For the text-containing cell, return its midpoint in (x, y) coordinate format. 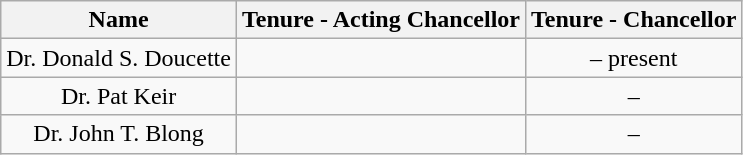
Dr. John T. Blong (119, 134)
Dr. Donald S. Doucette (119, 58)
Name (119, 20)
– present (634, 58)
Tenure - Chancellor (634, 20)
Tenure - Acting Chancellor (380, 20)
Dr. Pat Keir (119, 96)
